Return [X, Y] of the center of cell containing provided text 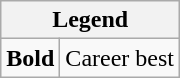
Career best [120, 58]
Legend [90, 20]
Bold [30, 58]
